Pinpoint the cell where the given text exists, returning its (X, Y) midpoint coordinate. 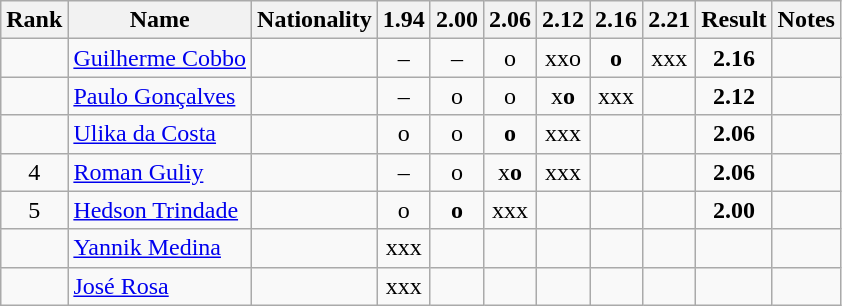
Hedson Trindade (160, 210)
Notes (806, 20)
2.21 (670, 20)
Rank (34, 20)
Paulo Gonçalves (160, 96)
4 (34, 172)
Roman Guliy (160, 172)
1.94 (404, 20)
Name (160, 20)
xxo (562, 58)
José Rosa (160, 286)
Guilherme Cobbo (160, 58)
Ulika da Costa (160, 134)
5 (34, 210)
Result (734, 20)
Yannik Medina (160, 248)
Nationality (315, 20)
